Find where the given text appears and provide that cell's center as [X, Y] coordinate. 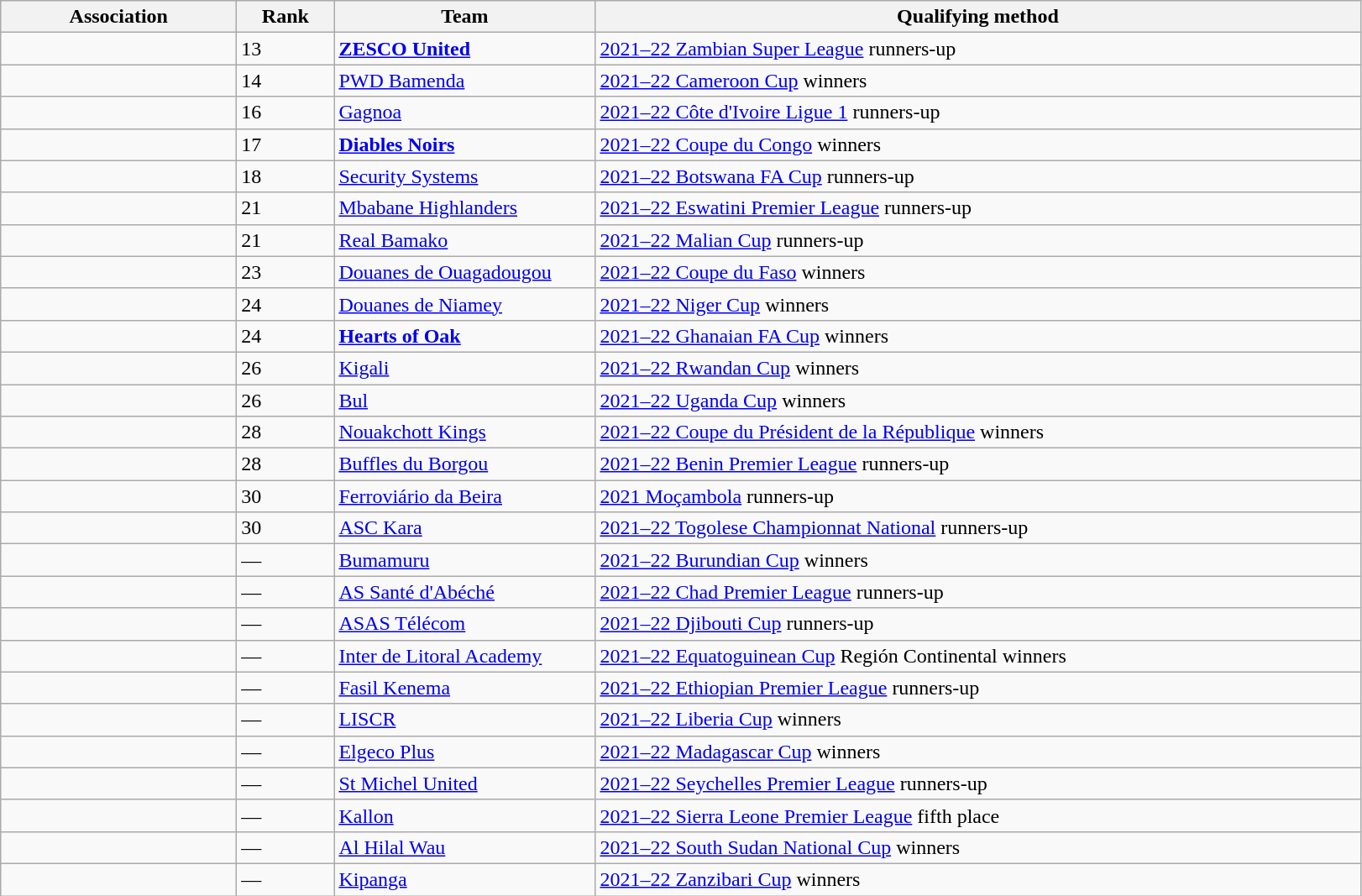
Diables Noirs [465, 144]
2021–22 Zambian Super League runners-up [977, 49]
2021–22 Zanzibari Cup winners [977, 879]
Al Hilal Wau [465, 847]
2021–22 Niger Cup winners [977, 304]
Inter de Litoral Academy [465, 656]
Team [465, 17]
2021–22 South Sudan National Cup winners [977, 847]
2021–22 Malian Cup runners-up [977, 240]
23 [285, 272]
2021–22 Seychelles Premier League runners-up [977, 783]
2021–22 Coupe du Président de la République winners [977, 432]
Rank [285, 17]
2021–22 Equatoguinean Cup Región Continental winners [977, 656]
Ferroviário da Beira [465, 496]
17 [285, 144]
14 [285, 81]
2021–22 Uganda Cup winners [977, 401]
Douanes de Ouagadougou [465, 272]
2021–22 Liberia Cup winners [977, 720]
2021–22 Coupe du Congo winners [977, 144]
2021 Moçambola runners-up [977, 496]
18 [285, 176]
Kallon [465, 815]
Bul [465, 401]
2021–22 Madagascar Cup winners [977, 752]
2021–22 Ethiopian Premier League runners-up [977, 688]
2021–22 Côte d'Ivoire Ligue 1 runners-up [977, 113]
Security Systems [465, 176]
Hearts of Oak [465, 336]
2021–22 Ghanaian FA Cup winners [977, 336]
ASC Kara [465, 528]
Kigali [465, 368]
2021–22 Djibouti Cup runners-up [977, 624]
Nouakchott Kings [465, 432]
Gagnoa [465, 113]
16 [285, 113]
Association [119, 17]
2021–22 Chad Premier League runners-up [977, 592]
2021–22 Coupe du Faso winners [977, 272]
Fasil Kenema [465, 688]
ASAS Télécom [465, 624]
St Michel United [465, 783]
Real Bamako [465, 240]
2021–22 Rwandan Cup winners [977, 368]
13 [285, 49]
Qualifying method [977, 17]
2021–22 Eswatini Premier League runners-up [977, 208]
2021–22 Botswana FA Cup runners-up [977, 176]
Elgeco Plus [465, 752]
Kipanga [465, 879]
2021–22 Sierra Leone Premier League fifth place [977, 815]
2021–22 Cameroon Cup winners [977, 81]
2021–22 Burundian Cup winners [977, 560]
ZESCO United [465, 49]
LISCR [465, 720]
PWD Bamenda [465, 81]
Buffles du Borgou [465, 464]
Mbabane Highlanders [465, 208]
Bumamuru [465, 560]
Douanes de Niamey [465, 304]
2021–22 Benin Premier League runners-up [977, 464]
AS Santé d'Abéché [465, 592]
2021–22 Togolese Championnat National runners-up [977, 528]
